Locate the cell with the specified text and output its [X, Y] center coordinate. 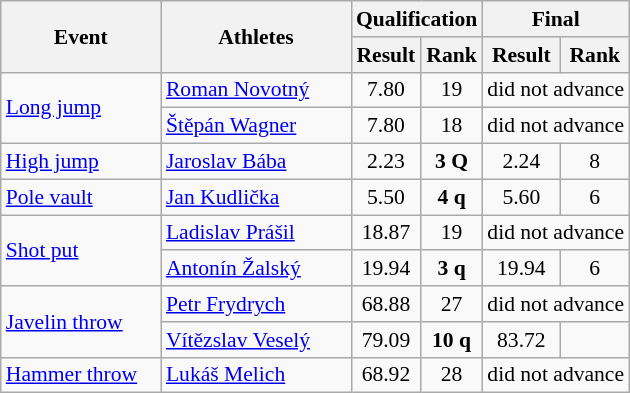
Vítězslav Veselý [256, 340]
Jaroslav Bába [256, 162]
Athletes [256, 36]
Jan Kudlička [256, 197]
10 q [452, 340]
2.24 [521, 162]
Roman Novotný [256, 90]
Long jump [81, 108]
Event [81, 36]
27 [452, 304]
Lukáš Melich [256, 375]
28 [452, 375]
Pole vault [81, 197]
83.72 [521, 340]
8 [594, 162]
Javelin throw [81, 322]
Qualification [416, 19]
4 q [452, 197]
68.92 [386, 375]
Ladislav Prášil [256, 233]
3 q [452, 269]
Final [556, 19]
Petr Frydrych [256, 304]
5.60 [521, 197]
18.87 [386, 233]
Hammer throw [81, 375]
Štěpán Wagner [256, 126]
3 Q [452, 162]
Shot put [81, 250]
68.88 [386, 304]
79.09 [386, 340]
High jump [81, 162]
18 [452, 126]
Antonín Žalský [256, 269]
5.50 [386, 197]
2.23 [386, 162]
